Capture the cell that displays the provided text and extract its [X, Y] central coordinate. 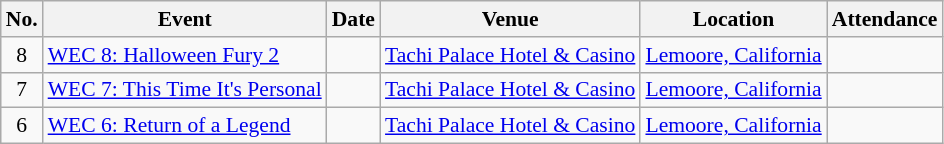
No. [22, 19]
WEC 7: This Time It's Personal [185, 90]
7 [22, 90]
Event [185, 19]
6 [22, 126]
Location [733, 19]
WEC 8: Halloween Fury 2 [185, 55]
Attendance [885, 19]
WEC 6: Return of a Legend [185, 126]
Date [354, 19]
8 [22, 55]
Venue [510, 19]
